Return (x, y) of the center of cell containing provided text 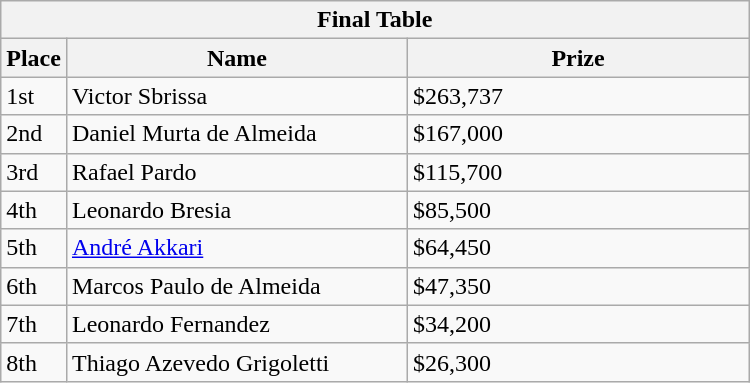
$47,350 (578, 286)
$263,737 (578, 96)
5th (34, 248)
$115,700 (578, 172)
$85,500 (578, 210)
Prize (578, 58)
$167,000 (578, 134)
$34,200 (578, 324)
Daniel Murta de Almeida (236, 134)
Rafael Pardo (236, 172)
7th (34, 324)
André Akkari (236, 248)
8th (34, 362)
$64,450 (578, 248)
Place (34, 58)
6th (34, 286)
1st (34, 96)
3rd (34, 172)
Victor Sbrissa (236, 96)
4th (34, 210)
Final Table (375, 20)
$26,300 (578, 362)
2nd (34, 134)
Name (236, 58)
Marcos Paulo de Almeida (236, 286)
Leonardo Bresia (236, 210)
Leonardo Fernandez (236, 324)
Thiago Azevedo Grigoletti (236, 362)
